Detect which cell encompasses the target text, then output its (x, y) center coordinate. 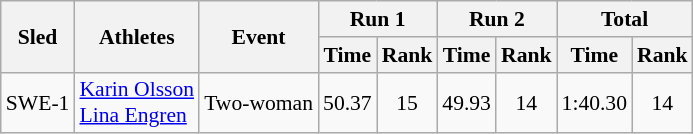
Sled (38, 36)
Karin OlssonLina Engren (136, 102)
50.37 (348, 102)
SWE-1 (38, 102)
Athletes (136, 36)
Two-woman (258, 102)
49.93 (466, 102)
Run 1 (378, 19)
15 (408, 102)
Event (258, 36)
Run 2 (496, 19)
1:40.30 (594, 102)
Total (625, 19)
